Detect which cell encompasses the target text, then output its [x, y] center coordinate. 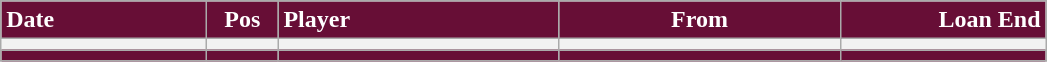
Player [418, 20]
From [700, 20]
Date [104, 20]
Pos [242, 20]
Loan End [943, 20]
